For the text-containing cell, return its midpoint in [X, Y] coordinate format. 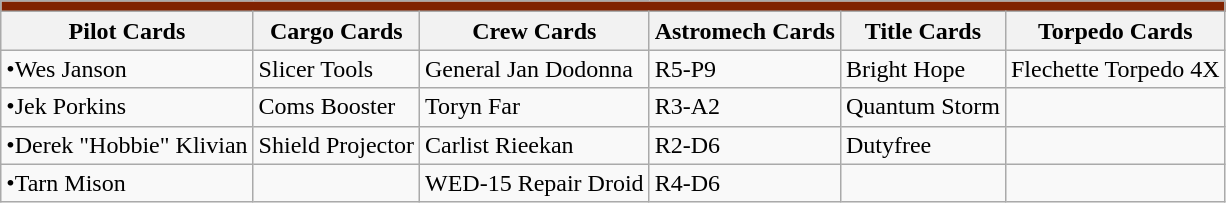
R3-A2 [744, 107]
Astromech Cards [744, 31]
R2-D6 [744, 145]
•Derek "Hobbie" Klivian [127, 145]
•Tarn Mison [127, 183]
Flechette Torpedo 4X [1115, 69]
Carlist Rieekan [534, 145]
•Wes Janson [127, 69]
R5-P9 [744, 69]
R4-D6 [744, 183]
Title Cards [922, 31]
Torpedo Cards [1115, 31]
General Jan Dodonna [534, 69]
Coms Booster [336, 107]
Quantum Storm [922, 107]
Crew Cards [534, 31]
Shield Projector [336, 145]
Slicer Tools [336, 69]
Cargo Cards [336, 31]
Dutyfree [922, 145]
Pilot Cards [127, 31]
•Jek Porkins [127, 107]
Toryn Far [534, 107]
WED-15 Repair Droid [534, 183]
Bright Hope [922, 69]
